Provide the [x, y] coordinate of the cell's center where the given text is located.  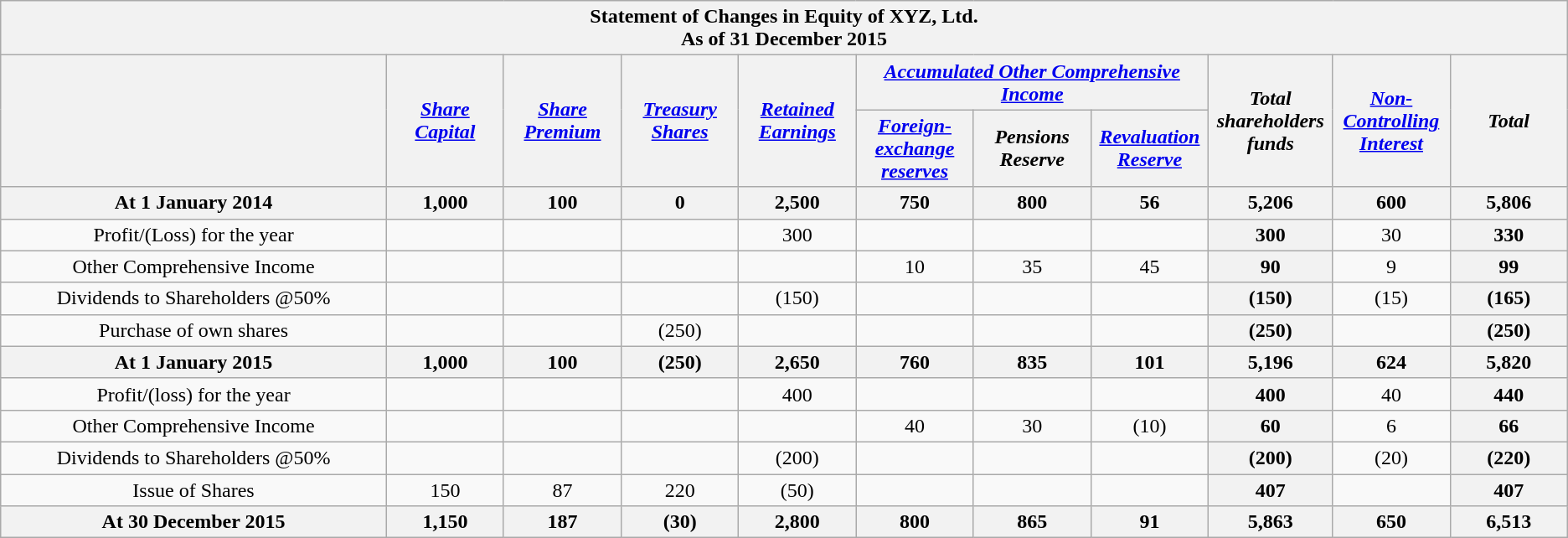
835 [1032, 362]
(10) [1149, 426]
9 [1391, 266]
90 [1271, 266]
45 [1149, 266]
(30) [680, 522]
650 [1391, 522]
Treasury Shares [680, 121]
(15) [1391, 298]
760 [915, 362]
600 [1391, 203]
At 1 January 2014 [194, 203]
440 [1509, 394]
5,196 [1271, 362]
Accumulated Other Comprehensive Income [1032, 82]
Total [1509, 121]
(50) [797, 490]
Issue of Shares [194, 490]
5,863 [1271, 522]
865 [1032, 522]
(220) [1509, 458]
Share Premium [562, 121]
Retained Earnings [797, 121]
At 1 January 2015 [194, 362]
Pensions Reserve [1032, 148]
150 [445, 490]
101 [1149, 362]
5,820 [1509, 362]
Statement of Changes in Equity of XYZ, Ltd. As of 31 December 2015 [784, 28]
750 [915, 203]
(20) [1391, 458]
5,206 [1271, 203]
330 [1509, 235]
Share Capital [445, 121]
56 [1149, 203]
1,150 [445, 522]
99 [1509, 266]
Foreign-exchange reserves [915, 148]
5,806 [1509, 203]
0 [680, 203]
66 [1509, 426]
60 [1271, 426]
624 [1391, 362]
91 [1149, 522]
187 [562, 522]
Profit/(loss) for the year [194, 394]
Purchase of own shares [194, 330]
At 30 December 2015 [194, 522]
2,500 [797, 203]
6 [1391, 426]
(165) [1509, 298]
Profit/(Loss) for the year [194, 235]
220 [680, 490]
6,513 [1509, 522]
10 [915, 266]
2,800 [797, 522]
87 [562, 490]
Revaluation Reserve [1149, 148]
Non-Controlling Interest [1391, 121]
35 [1032, 266]
Total shareholders funds [1271, 121]
2,650 [797, 362]
